Determine the [x, y] coordinate at the center of the cell enclosing the given text.  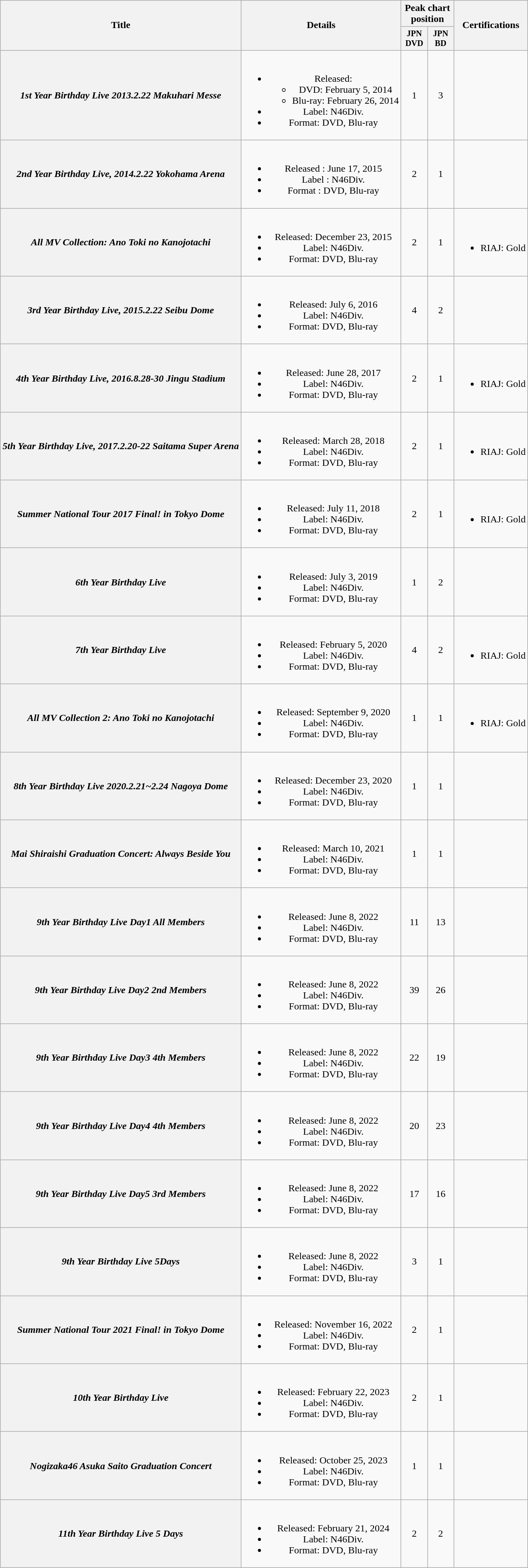
19 [441, 1058]
Released: July 3, 2019Label: N46Div.Format: DVD, Blu-ray [321, 582]
1st Year Birthday Live 2013.2.22 Makuhari Messe [121, 95]
17 [415, 1194]
Title [121, 25]
Released: December 23, 2015Label: N46Div.Format: DVD, Blu-ray [321, 242]
Details [321, 25]
Released: November 16, 2022Label: N46Div.Format: DVD, Blu-ray [321, 1330]
Released: February 21, 2024Label: N46Div.Format: DVD, Blu-ray [321, 1534]
JPNBD [441, 39]
9th Year Birthday Live Day4 4th Members [121, 1125]
Released: July 6, 2016Label: N46Div.Format: DVD, Blu-ray [321, 310]
Released: September 9, 2020Label: N46Div.Format: DVD, Blu-ray [321, 718]
9th Year Birthday Live Day1 All Members [121, 922]
Released: February 5, 2020Label: N46Div.Format: DVD, Blu-ray [321, 650]
Summer National Tour 2021 Final! in Tokyo Dome [121, 1330]
Released: December 23, 2020Label: N46Div.Format: DVD, Blu-ray [321, 786]
Summer National Tour 2017 Final! in Tokyo Dome [121, 514]
2nd Year Birthday Live, 2014.2.22 Yokohama Arena [121, 174]
Mai Shiraishi Graduation Concert: Always Beside You [121, 854]
Nogizaka46 Asuka Saito Graduation Concert [121, 1465]
JPNDVD [415, 39]
Released: October 25, 2023Label: N46Div.Format: DVD, Blu-ray [321, 1465]
Released : June 17, 2015Label : N46Div.Format : DVD, Blu-ray [321, 174]
Released: February 22, 2023Label: N46Div.Format: DVD, Blu-ray [321, 1398]
Certifications [491, 25]
22 [415, 1058]
4th Year Birthday Live, 2016.8.28-30 Jingu Stadium [121, 378]
9th Year Birthday Live 5Days [121, 1262]
All MV Collection 2: Ano Toki no Kanojotachi [121, 718]
26 [441, 989]
20 [415, 1125]
9th Year Birthday Live Day5 3rd Members [121, 1194]
Released: March 10, 2021Label: N46Div.Format: DVD, Blu-ray [321, 854]
Released: March 28, 2018Label: N46Div.Format: DVD, Blu-ray [321, 446]
9th Year Birthday Live Day3 4th Members [121, 1058]
6th Year Birthday Live [121, 582]
3rd Year Birthday Live, 2015.2.22 Seibu Dome [121, 310]
7th Year Birthday Live [121, 650]
11th Year Birthday Live 5 Days [121, 1534]
23 [441, 1125]
9th Year Birthday Live Day2 2nd Members [121, 989]
16 [441, 1194]
Peak chartposition [428, 14]
39 [415, 989]
5th Year Birthday Live, 2017.2.20-22 Saitama Super Arena [121, 446]
Released: June 28, 2017Label: N46Div.Format: DVD, Blu-ray [321, 378]
11 [415, 922]
10th Year Birthday Live [121, 1398]
13 [441, 922]
8th Year Birthday Live 2020.2.21~2.24 Nagoya Dome [121, 786]
All MV Collection: Ano Toki no Kanojotachi [121, 242]
Released:DVD: February 5, 2014Blu-ray: February 26, 2014Label: N46Div.Format: DVD, Blu-ray [321, 95]
Released: July 11, 2018Label: N46Div.Format: DVD, Blu-ray [321, 514]
